Search for the cell housing the specified text and yield its [X, Y] center coordinate. 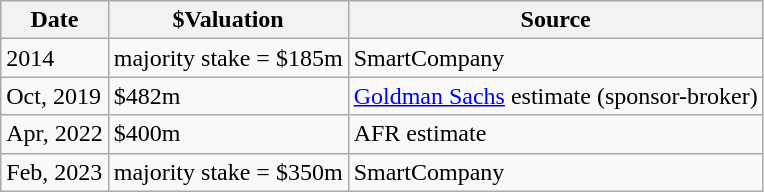
Source [556, 20]
majority stake = $185m [228, 58]
$400m [228, 134]
$482m [228, 96]
Oct, 2019 [54, 96]
Date [54, 20]
Goldman Sachs estimate (sponsor-broker) [556, 96]
2014 [54, 58]
AFR estimate [556, 134]
$Valuation [228, 20]
majority stake = $350m [228, 172]
Apr, 2022 [54, 134]
Feb, 2023 [54, 172]
